Find where the given text appears and provide that cell's center as [x, y] coordinate. 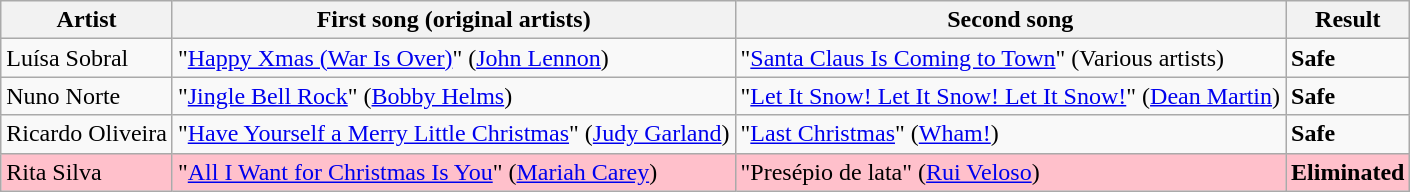
"Last Christmas" (Wham!) [1010, 134]
"All I Want for Christmas Is You" (Mariah Carey) [454, 172]
"Let It Snow! Let It Snow! Let It Snow!" (Dean Martin) [1010, 96]
Nuno Norte [87, 96]
"Jingle Bell Rock" (Bobby Helms) [454, 96]
"Happy Xmas (War Is Over)" (John Lennon) [454, 58]
Eliminated [1348, 172]
Luísa Sobral [87, 58]
Artist [87, 20]
"Have Yourself a Merry Little Christmas" (Judy Garland) [454, 134]
Ricardo Oliveira [87, 134]
First song (original artists) [454, 20]
"Presépio de lata" (Rui Veloso) [1010, 172]
Second song [1010, 20]
"Santa Claus Is Coming to Town" (Various artists) [1010, 58]
Rita Silva [87, 172]
Result [1348, 20]
